Find where the given text appears and provide that cell's center as [X, Y] coordinate. 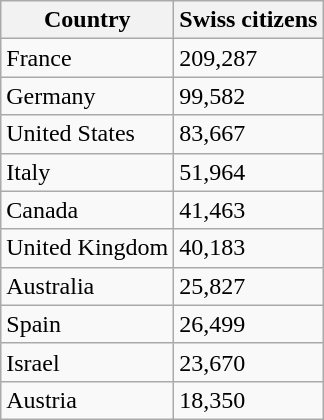
Canada [88, 210]
209,287 [248, 58]
25,827 [248, 286]
Italy [88, 172]
United States [88, 134]
Israel [88, 362]
51,964 [248, 172]
18,350 [248, 400]
Germany [88, 96]
United Kingdom [88, 248]
23,670 [248, 362]
40,183 [248, 248]
41,463 [248, 210]
Country [88, 20]
99,582 [248, 96]
26,499 [248, 324]
Austria [88, 400]
Spain [88, 324]
83,667 [248, 134]
Swiss citizens [248, 20]
Australia [88, 286]
France [88, 58]
